Locate the cell with the specified text and output its [x, y] center coordinate. 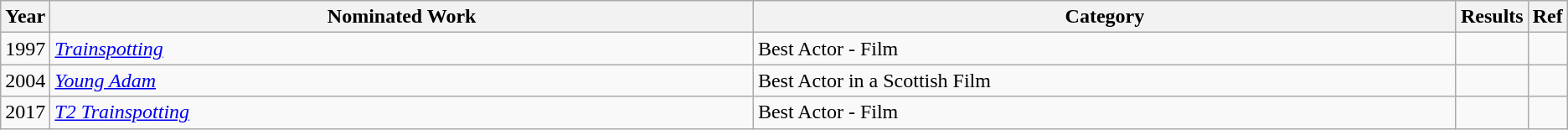
Nominated Work [402, 17]
Ref [1548, 17]
Results [1492, 17]
Year [25, 17]
Young Adam [402, 81]
1997 [25, 49]
T2 Trainspotting [402, 112]
2004 [25, 81]
Best Actor in a Scottish Film [1104, 81]
Trainspotting [402, 49]
Category [1104, 17]
2017 [25, 112]
